Determine the [X, Y] coordinate at the center of the cell enclosing the given text.  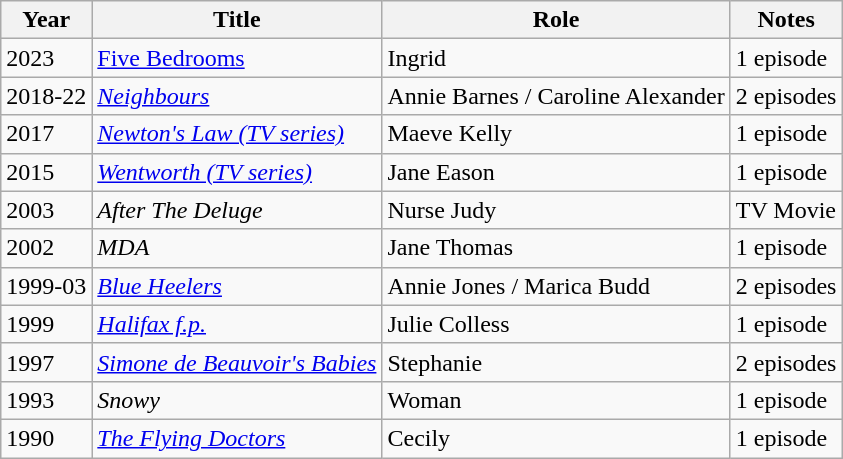
1993 [46, 400]
Woman [556, 400]
2018-22 [46, 96]
Stephanie [556, 362]
Annie Jones / Marica Budd [556, 286]
Blue Heelers [237, 286]
After The Deluge [237, 210]
2023 [46, 58]
The Flying Doctors [237, 438]
Jane Thomas [556, 248]
1997 [46, 362]
Newton's Law (TV series) [237, 134]
2017 [46, 134]
Cecily [556, 438]
2003 [46, 210]
2002 [46, 248]
Annie Barnes / Caroline Alexander [556, 96]
Maeve Kelly [556, 134]
Simone de Beauvoir's Babies [237, 362]
Wentworth (TV series) [237, 172]
1999-03 [46, 286]
Jane Eason [556, 172]
Neighbours [237, 96]
MDA [237, 248]
Halifax f.p. [237, 324]
Notes [786, 20]
Snowy [237, 400]
1990 [46, 438]
Role [556, 20]
Ingrid [556, 58]
Nurse Judy [556, 210]
TV Movie [786, 210]
Julie Colless [556, 324]
Five Bedrooms [237, 58]
Year [46, 20]
1999 [46, 324]
2015 [46, 172]
Title [237, 20]
